Identify which cell holds the provided text, then report its (X, Y) central coordinate. 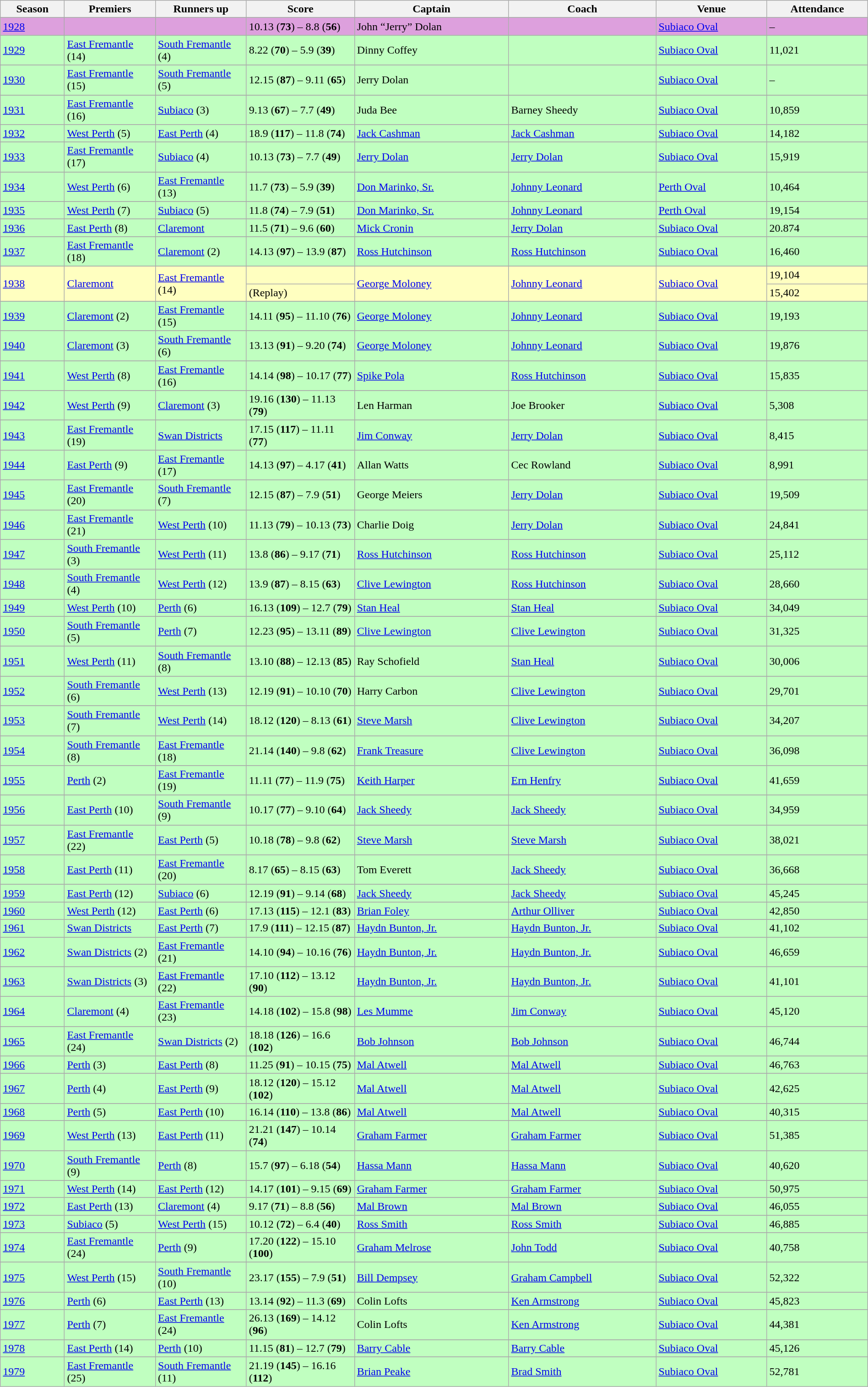
10.17 (77) – 9.10 (64) (300, 810)
16,460 (817, 251)
Subiaco (3) (201, 110)
1969 (33, 1136)
46,744 (817, 1041)
1942 (33, 406)
Les Mumme (431, 1011)
11,021 (817, 50)
8.17 (65) – 8.15 (63) (300, 870)
13.10 (88) – 12.13 (85) (300, 661)
36,668 (817, 870)
1955 (33, 780)
13.9 (87) – 8.15 (63) (300, 584)
34,049 (817, 608)
41,101 (817, 982)
1949 (33, 608)
14.13 (97) – 4.17 (41) (300, 465)
1936 (33, 228)
14.13 (97) – 13.9 (87) (300, 251)
10.12 (72) – 6.4 (40) (300, 1224)
11.5 (71) – 9.6 (60) (300, 228)
40,758 (817, 1247)
1973 (33, 1224)
14.10 (94) – 10.16 (76) (300, 952)
1932 (33, 133)
30,006 (817, 661)
Subiaco (6) (201, 893)
19,154 (817, 210)
West Perth (6) (110, 187)
1950 (33, 631)
John “Jerry” Dolan (431, 27)
Brian Foley (431, 911)
46,763 (817, 1065)
1974 (33, 1247)
Perth (5) (110, 1112)
14.18 (102) – 15.8 (98) (300, 1011)
Harry Carbon (431, 691)
15,402 (817, 293)
12.15 (87) – 9.11 (65) (300, 80)
Captain (431, 9)
Perth (4) (110, 1088)
18.12 (120) – 15.12 (102) (300, 1088)
1962 (33, 952)
40,620 (817, 1165)
34,207 (817, 721)
West Perth (8) (110, 375)
1933 (33, 157)
15,919 (817, 157)
1951 (33, 661)
21.19 (145) – 16.16 (112) (300, 1372)
17.20 (122) – 15.10 (100) (300, 1247)
1961 (33, 928)
Premiers (110, 9)
28,660 (817, 584)
1975 (33, 1278)
20.874 (817, 228)
1957 (33, 840)
1964 (33, 1011)
East Fremantle (13) (201, 187)
5,308 (817, 406)
1972 (33, 1207)
Swan Districts (3) (110, 982)
14.11 (95) – 11.10 (76) (300, 316)
Perth (9) (201, 1247)
40,315 (817, 1112)
12.23 (95) – 13.11 (89) (300, 631)
21.14 (140) – 9.8 (62) (300, 750)
John Todd (582, 1247)
1941 (33, 375)
1929 (33, 50)
17.15 (117) – 11.11 (77) (300, 435)
Perth (3) (110, 1065)
1970 (33, 1165)
21.21 (147) – 10.14 (74) (300, 1136)
12.15 (87) – 7.9 (51) (300, 495)
Keith Harper (431, 780)
Graham Melrose (431, 1247)
1971 (33, 1189)
12.19 (91) – 9.14 (68) (300, 893)
29,701 (817, 691)
Score (300, 9)
1959 (33, 893)
42,625 (817, 1088)
8,991 (817, 465)
51,385 (817, 1136)
38,021 (817, 840)
18.12 (120) – 8.13 (61) (300, 721)
11.8 (74) – 7.9 (51) (300, 210)
Ern Henfry (582, 780)
8,415 (817, 435)
10.13 (73) – 8.8 (56) (300, 27)
42,850 (817, 911)
1968 (33, 1112)
East Perth (14) (110, 1348)
8.22 (70) – 5.9 (39) (300, 50)
1935 (33, 210)
18.9 (117) – 11.8 (74) (300, 133)
Charlie Doig (431, 525)
11.25 (91) – 10.15 (75) (300, 1065)
East Fremantle (23) (201, 1011)
George Meiers (431, 495)
Perth (10) (201, 1348)
Perth (8) (201, 1165)
15.7 (97) – 6.18 (54) (300, 1165)
1948 (33, 584)
19.16 (130) – 11.13 (79) (300, 406)
26.13 (169) – 14.12 (96) (300, 1324)
Season (33, 9)
24,841 (817, 525)
1931 (33, 110)
1979 (33, 1372)
Coach (582, 9)
Juda Bee (431, 110)
East Perth (7) (201, 928)
Bill Dempsey (431, 1278)
Subiaco (4) (201, 157)
1940 (33, 346)
15,835 (817, 375)
1943 (33, 435)
46,885 (817, 1224)
23.17 (155) – 7.9 (51) (300, 1278)
1947 (33, 554)
10.13 (73) – 7.7 (49) (300, 157)
Venue (711, 9)
19,509 (817, 495)
14.17 (101) – 9.15 (69) (300, 1189)
1928 (33, 27)
25,112 (817, 554)
Arthur Olliver (582, 911)
1937 (33, 251)
13.14 (92) – 11.3 (69) (300, 1301)
West Perth (5) (110, 133)
1946 (33, 525)
Tom Everett (431, 870)
16.14 (110) – 13.8 (86) (300, 1112)
Len Harman (431, 406)
19,104 (817, 275)
14,182 (817, 133)
Brad Smith (582, 1372)
50,975 (817, 1189)
12.19 (91) – 10.10 (70) (300, 691)
East Perth (6) (201, 911)
1956 (33, 810)
45,245 (817, 893)
Runners up (201, 9)
1938 (33, 283)
1978 (33, 1348)
19,193 (817, 316)
West Perth (7) (110, 210)
52,781 (817, 1372)
10.18 (78) – 9.8 (62) (300, 840)
19,876 (817, 346)
36,098 (817, 750)
11.7 (73) – 5.9 (39) (300, 187)
17.13 (115) – 12.1 (83) (300, 911)
1934 (33, 187)
46,659 (817, 952)
9.17 (71) – 8.8 (56) (300, 1207)
14.14 (98) – 10.17 (77) (300, 375)
1967 (33, 1088)
11.15 (81) – 12.7 (79) (300, 1348)
East Fremantle (25) (110, 1372)
East Perth (4) (201, 133)
South Fremantle (11) (201, 1372)
1960 (33, 911)
Attendance (817, 9)
52,322 (817, 1278)
Dinny Coffey (431, 50)
34,959 (817, 810)
1966 (33, 1065)
1958 (33, 870)
9.13 (67) – 7.7 (49) (300, 110)
Mick Cronin (431, 228)
1977 (33, 1324)
16.13 (109) – 12.7 (79) (300, 608)
1954 (33, 750)
South Fremantle (3) (110, 554)
41,659 (817, 780)
17.9 (111) – 12.15 (87) (300, 928)
46,055 (817, 1207)
45,120 (817, 1011)
1952 (33, 691)
41,102 (817, 928)
1939 (33, 316)
1953 (33, 721)
Barney Sheedy (582, 110)
Frank Treasure (431, 750)
Spike Pola (431, 375)
Allan Watts (431, 465)
18.18 (126) – 16.6 (102) (300, 1041)
1944 (33, 465)
13.13 (91) – 9.20 (74) (300, 346)
Graham Campbell (582, 1278)
45,126 (817, 1348)
1965 (33, 1041)
17.10 (112) – 13.12 (90) (300, 982)
11.13 (79) – 10.13 (73) (300, 525)
Cec Rowland (582, 465)
1976 (33, 1301)
10,859 (817, 110)
13.8 (86) – 9.17 (71) (300, 554)
44,381 (817, 1324)
East Perth (5) (201, 840)
Joe Brooker (582, 406)
10,464 (817, 187)
45,823 (817, 1301)
11.11 (77) – 11.9 (75) (300, 780)
(Replay) (300, 293)
South Fremantle (10) (201, 1278)
1945 (33, 495)
1963 (33, 982)
Ray Schofield (431, 661)
West Perth (9) (110, 406)
1930 (33, 80)
31,325 (817, 631)
Brian Peake (431, 1372)
Perth (2) (110, 780)
